Extract the (x, y) coordinate from the center of the cell holding the provided text.  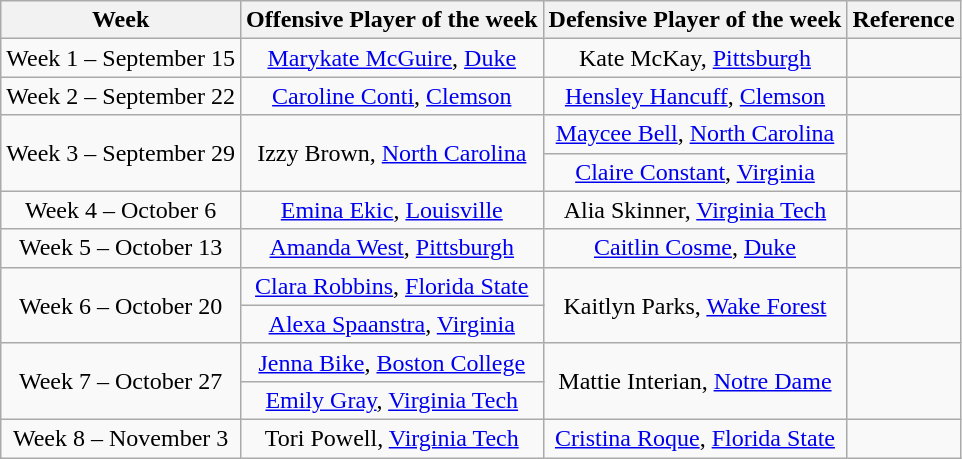
Cristina Roque, Florida State (695, 438)
Tori Powell, Virginia Tech (392, 438)
Reference (904, 20)
Kate McKay, Pittsburgh (695, 58)
Week (121, 20)
Week 3 – September 29 (121, 153)
Emily Gray, Virginia Tech (392, 400)
Defensive Player of the week (695, 20)
Caitlin Cosme, Duke (695, 248)
Emina Ekic, Louisville (392, 210)
Amanda West, Pittsburgh (392, 248)
Alexa Spaanstra, Virginia (392, 324)
Week 5 – October 13 (121, 248)
Offensive Player of the week (392, 20)
Caroline Conti, Clemson (392, 96)
Kaitlyn Parks, Wake Forest (695, 305)
Week 4 – October 6 (121, 210)
Marykate McGuire, Duke (392, 58)
Week 8 – November 3 (121, 438)
Alia Skinner, Virginia Tech (695, 210)
Izzy Brown, North Carolina (392, 153)
Hensley Hancuff, Clemson (695, 96)
Week 1 – September 15 (121, 58)
Week 2 – September 22 (121, 96)
Maycee Bell, North Carolina (695, 134)
Mattie Interian, Notre Dame (695, 381)
Jenna Bike, Boston College (392, 362)
Week 6 – October 20 (121, 305)
Claire Constant, Virginia (695, 172)
Clara Robbins, Florida State (392, 286)
Week 7 – October 27 (121, 381)
